Return (x, y) of the center of cell containing provided text 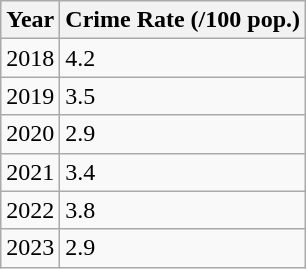
3.5 (183, 96)
Crime Rate (/100 pop.) (183, 20)
2019 (30, 96)
4.2 (183, 58)
3.8 (183, 210)
2018 (30, 58)
Year (30, 20)
3.4 (183, 172)
2020 (30, 134)
2021 (30, 172)
2022 (30, 210)
2023 (30, 248)
